Extract the [X, Y] coordinate from the center of the cell holding the provided text.  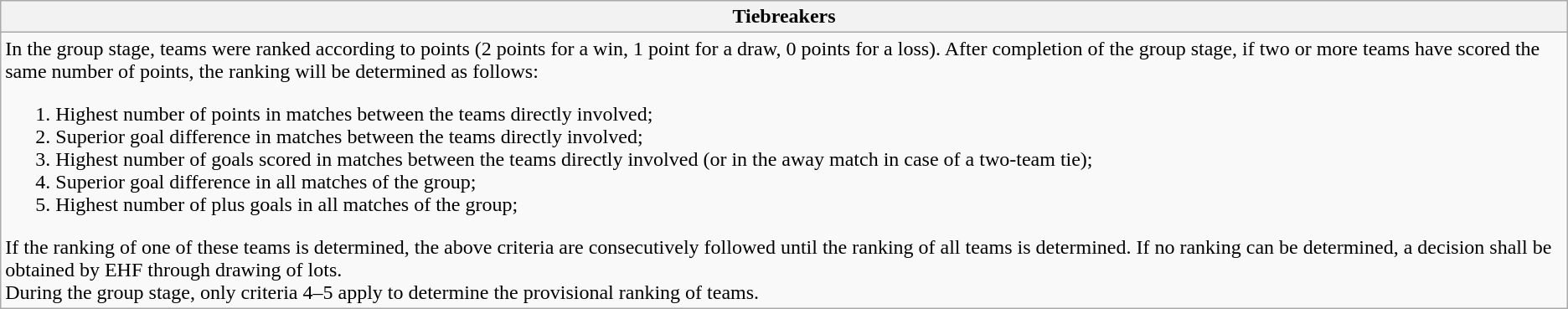
Tiebreakers [784, 17]
